Find where the given text appears and provide that cell's center as (X, Y) coordinate. 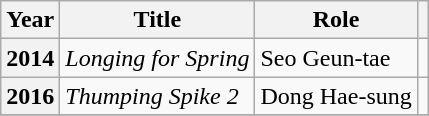
Thumping Spike 2 (158, 96)
Year (30, 20)
Dong Hae-sung (336, 96)
2014 (30, 58)
Longing for Spring (158, 58)
Seo Geun-tae (336, 58)
Title (158, 20)
2016 (30, 96)
Role (336, 20)
